Determine the [X, Y] coordinate at the center of the cell enclosing the given text.  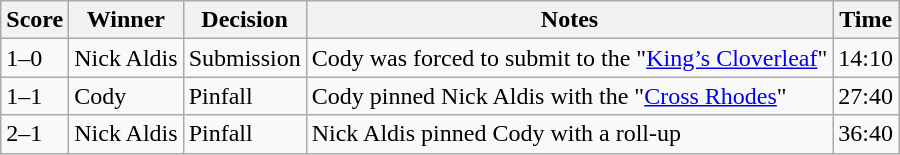
Score [35, 20]
Time [866, 20]
Cody pinned Nick Aldis with the "Cross Rhodes" [570, 96]
27:40 [866, 96]
14:10 [866, 58]
2–1 [35, 134]
Cody was forced to submit to the "King’s Cloverleaf" [570, 58]
1–1 [35, 96]
Decision [244, 20]
Cody [126, 96]
1–0 [35, 58]
Notes [570, 20]
Winner [126, 20]
36:40 [866, 134]
Submission [244, 58]
Nick Aldis pinned Cody with a roll-up [570, 134]
